Determine the [X, Y] coordinate at the center of the cell enclosing the given text.  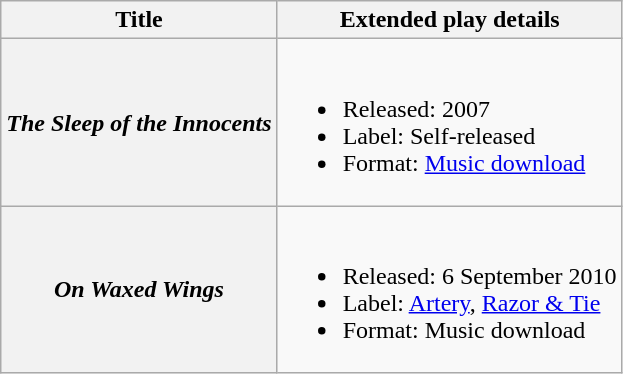
Extended play details [450, 20]
On Waxed Wings [139, 290]
Released: 2007Label: Self-releasedFormat: Music download [450, 122]
The Sleep of the Innocents [139, 122]
Title [139, 20]
Released: 6 September 2010Label: Artery, Razor & TieFormat: Music download [450, 290]
